Scan for the cell matching the given text and deliver its [X, Y] coordinate at center. 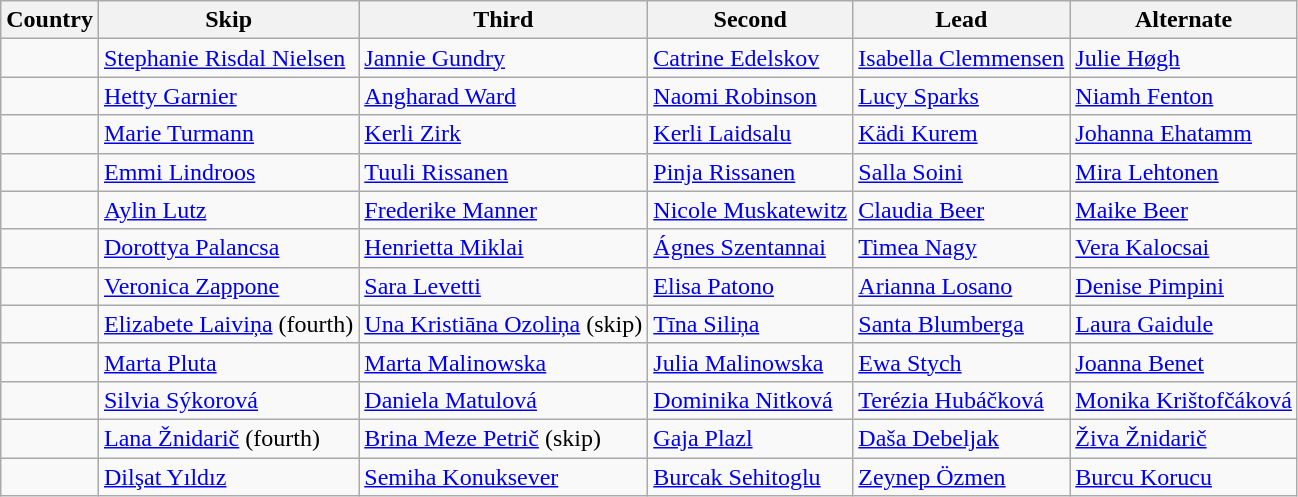
Dominika Nitková [750, 400]
Mira Lehtonen [1184, 172]
Alternate [1184, 20]
Salla Soini [962, 172]
Julia Malinowska [750, 362]
Naomi Robinson [750, 96]
Tīna Siliņa [750, 324]
Nicole Muskatewitz [750, 210]
Second [750, 20]
Emmi Lindroos [228, 172]
Vera Kalocsai [1184, 248]
Daniela Matulová [504, 400]
Henrietta Miklai [504, 248]
Marie Turmann [228, 134]
Aylin Lutz [228, 210]
Zeynep Özmen [962, 477]
Jannie Gundry [504, 58]
Maike Beer [1184, 210]
Burcu Korucu [1184, 477]
Brina Meze Petrič (skip) [504, 438]
Dilşat Yıldız [228, 477]
Claudia Beer [962, 210]
Lana Žnidarič (fourth) [228, 438]
Arianna Losano [962, 286]
Daša Debeljak [962, 438]
Lucy Sparks [962, 96]
Elisa Patono [750, 286]
Semiha Konuksever [504, 477]
Johanna Ehatamm [1184, 134]
Kerli Zirk [504, 134]
Sara Levetti [504, 286]
Catrine Edelskov [750, 58]
Isabella Clemmensen [962, 58]
Ewa Stych [962, 362]
Terézia Hubáčková [962, 400]
Burcak Sehitoglu [750, 477]
Ágnes Szentannai [750, 248]
Pinja Rissanen [750, 172]
Angharad Ward [504, 96]
Julie Høgh [1184, 58]
Laura Gaidule [1184, 324]
Stephanie Risdal Nielsen [228, 58]
Monika Krištofčáková [1184, 400]
Hetty Garnier [228, 96]
Kädi Kurem [962, 134]
Third [504, 20]
Dorottya Palancsa [228, 248]
Una Kristiāna Ozoliņa (skip) [504, 324]
Skip [228, 20]
Santa Blumberga [962, 324]
Denise Pimpini [1184, 286]
Silvia Sýkorová [228, 400]
Gaja Plazl [750, 438]
Frederike Manner [504, 210]
Lead [962, 20]
Country [50, 20]
Marta Pluta [228, 362]
Marta Malinowska [504, 362]
Veronica Zappone [228, 286]
Niamh Fenton [1184, 96]
Timea Nagy [962, 248]
Živa Žnidarič [1184, 438]
Kerli Laidsalu [750, 134]
Elizabete Laiviņa (fourth) [228, 324]
Joanna Benet [1184, 362]
Tuuli Rissanen [504, 172]
